Scan for the cell matching the given text and deliver its [X, Y] coordinate at center. 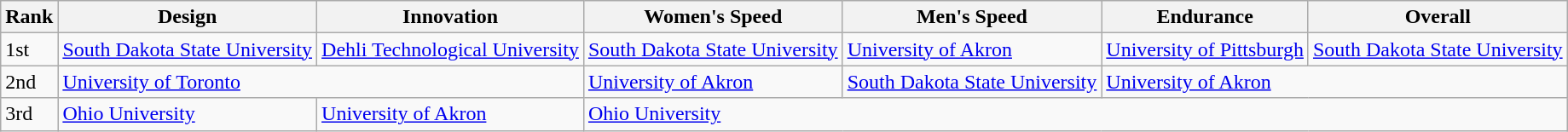
University of Pittsburgh [1206, 49]
3rd [29, 114]
Women's Speed [713, 17]
Rank [29, 17]
Endurance [1206, 17]
Design [188, 17]
Dehli Technological University [450, 49]
1st [29, 49]
Men's Speed [972, 17]
Overall [1438, 17]
2nd [29, 82]
Innovation [450, 17]
University of Toronto [321, 82]
